Pinpoint the cell where the given text exists, returning its [X, Y] midpoint coordinate. 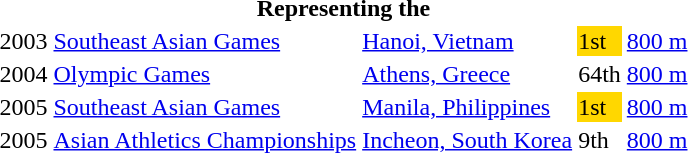
Hanoi, Vietnam [468, 41]
64th [600, 74]
Athens, Greece [468, 74]
Manila, Philippines [468, 107]
Olympic Games [205, 74]
